From the cell containing the given text, extract its center point as (x, y) coordinate. 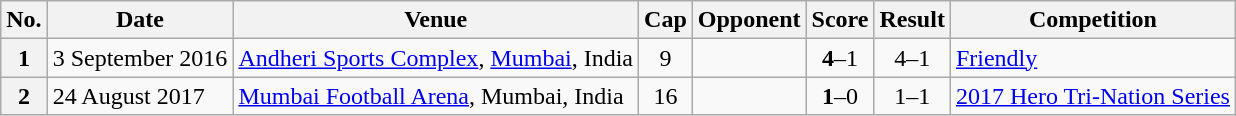
Cap (666, 20)
24 August 2017 (140, 96)
Andheri Sports Complex, Mumbai, India (436, 58)
1–0 (840, 96)
9 (666, 58)
1–1 (912, 96)
1 (24, 58)
3 September 2016 (140, 58)
2 (24, 96)
Competition (1092, 20)
Score (840, 20)
Venue (436, 20)
16 (666, 96)
2017 Hero Tri-Nation Series (1092, 96)
Date (140, 20)
No. (24, 20)
Result (912, 20)
Opponent (749, 20)
Friendly (1092, 58)
Mumbai Football Arena, Mumbai, India (436, 96)
